From the cell containing the given text, extract its center point as (x, y) coordinate. 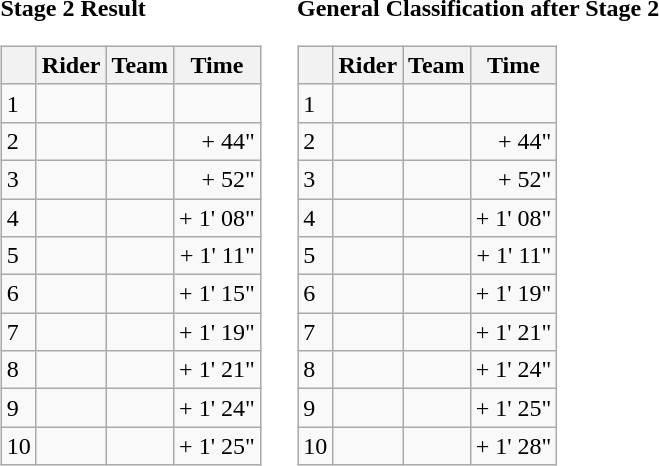
+ 1' 28" (514, 446)
+ 1' 15" (218, 294)
